From the cell containing the given text, extract its center point as [x, y] coordinate. 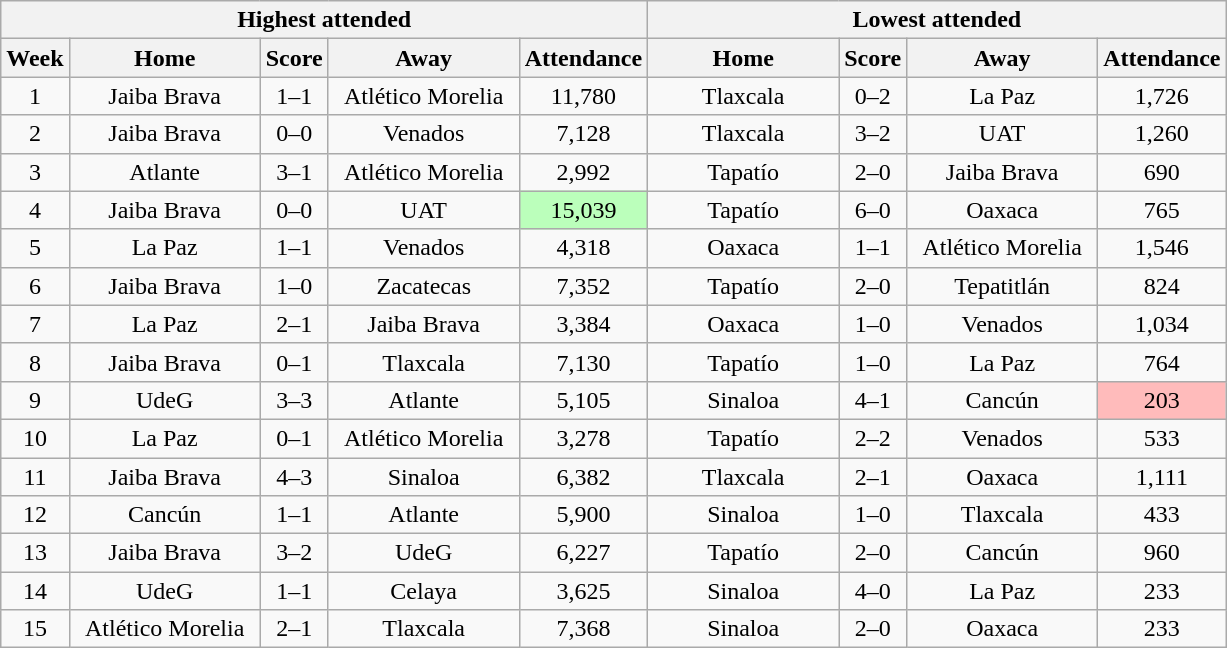
Celaya [424, 591]
Highest attended [324, 20]
2,992 [583, 172]
4–3 [294, 477]
12 [35, 515]
2 [35, 134]
5,900 [583, 515]
3,625 [583, 591]
7,368 [583, 629]
15 [35, 629]
764 [1162, 362]
3–1 [294, 172]
10 [35, 438]
11,780 [583, 96]
4 [35, 210]
3–3 [294, 400]
6,227 [583, 553]
4–0 [873, 591]
15,039 [583, 210]
533 [1162, 438]
3 [35, 172]
4,318 [583, 248]
6 [35, 286]
9 [35, 400]
1,260 [1162, 134]
7 [35, 324]
7,352 [583, 286]
0–2 [873, 96]
824 [1162, 286]
2–2 [873, 438]
1,546 [1162, 248]
5 [35, 248]
Tepatitlán [1002, 286]
1,111 [1162, 477]
11 [35, 477]
13 [35, 553]
7,128 [583, 134]
Lowest attended [937, 20]
6–0 [873, 210]
4–1 [873, 400]
6,382 [583, 477]
690 [1162, 172]
433 [1162, 515]
14 [35, 591]
3,384 [583, 324]
5,105 [583, 400]
1,726 [1162, 96]
Week [35, 58]
960 [1162, 553]
3,278 [583, 438]
765 [1162, 210]
1 [35, 96]
8 [35, 362]
1,034 [1162, 324]
Zacatecas [424, 286]
7,130 [583, 362]
203 [1162, 400]
